For the text-containing cell, return its midpoint in (x, y) coordinate format. 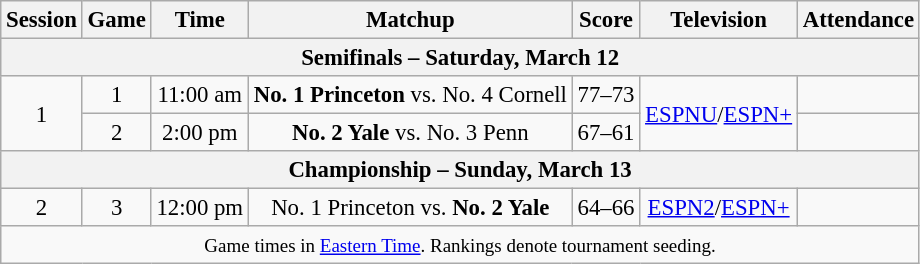
No. 1 Princeton vs. No. 2 Yale (410, 208)
67–61 (606, 133)
No. 1 Princeton vs. No. 4 Cornell (410, 95)
2:00 pm (200, 133)
Championship – Sunday, March 13 (460, 170)
Television (719, 20)
12:00 pm (200, 208)
ESPNU/ESPN+ (719, 114)
No. 2 Yale vs. No. 3 Penn (410, 133)
Game times in Eastern Time. Rankings denote tournament seeding. (460, 245)
Semifinals – Saturday, March 12 (460, 58)
11:00 am (200, 95)
3 (116, 208)
Session (42, 20)
64–66 (606, 208)
Matchup (410, 20)
Attendance (858, 20)
Game (116, 20)
Score (606, 20)
Time (200, 20)
ESPN2/ESPN+ (719, 208)
77–73 (606, 95)
